Determine the (x, y) coordinate at the center of the cell enclosing the given text.  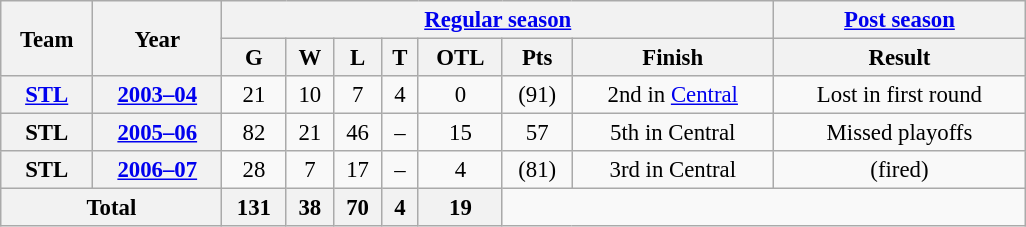
2003–04 (158, 95)
Finish (673, 58)
OTL (460, 58)
L (358, 58)
2nd in Central (673, 95)
28 (254, 170)
(fired) (900, 170)
W (310, 58)
46 (358, 133)
Missed playoffs (900, 133)
2006–07 (158, 170)
131 (254, 208)
Total (112, 208)
17 (358, 170)
70 (358, 208)
(81) (536, 170)
10 (310, 95)
0 (460, 95)
Pts (536, 58)
19 (460, 208)
(91) (536, 95)
5th in Central (673, 133)
2005–06 (158, 133)
82 (254, 133)
57 (536, 133)
Result (900, 58)
T (400, 58)
Team (47, 38)
15 (460, 133)
G (254, 58)
Post season (900, 20)
Year (158, 38)
Regular season (498, 20)
38 (310, 208)
3rd in Central (673, 170)
Lost in first round (900, 95)
